Determine the [x, y] coordinate at the center of the cell enclosing the given text.  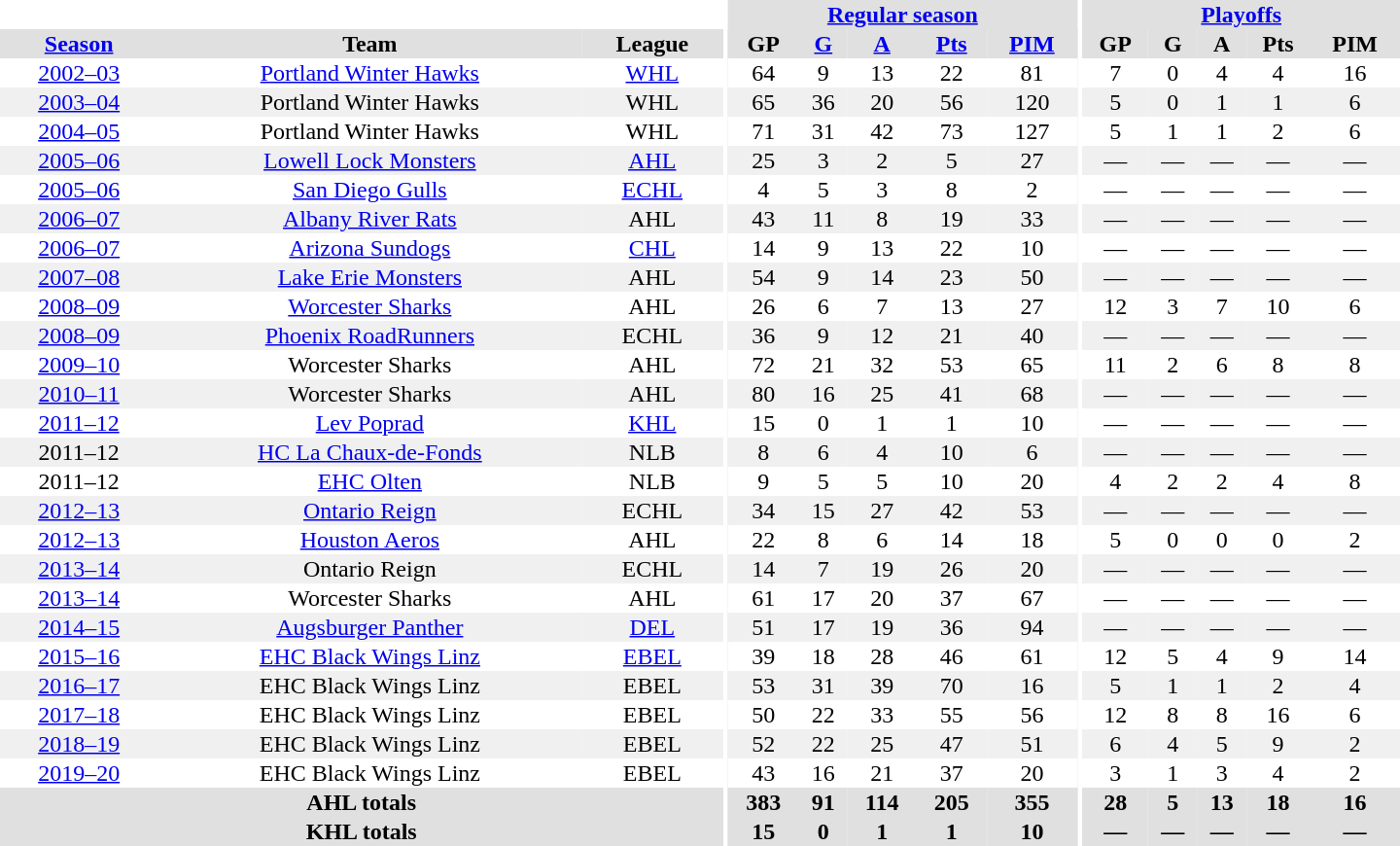
2009–10 [79, 365]
2017–18 [79, 715]
Lake Erie Monsters [369, 277]
Albany River Rats [369, 219]
San Diego Gulls [369, 190]
64 [764, 73]
383 [764, 802]
Regular season [902, 15]
91 [823, 802]
70 [951, 686]
2016–17 [79, 686]
54 [764, 277]
72 [764, 365]
HC La Chaux-de-Fonds [369, 452]
KHL totals [362, 831]
114 [882, 802]
KHL [651, 423]
Houston Aeros [369, 540]
120 [1032, 102]
2014–15 [79, 627]
41 [951, 394]
2019–20 [79, 773]
205 [951, 802]
2004–05 [79, 131]
71 [764, 131]
2010–11 [79, 394]
355 [1032, 802]
94 [1032, 627]
67 [1032, 598]
CHL [651, 248]
46 [951, 656]
2002–03 [79, 73]
2018–19 [79, 744]
2015–16 [79, 656]
52 [764, 744]
2007–08 [79, 277]
127 [1032, 131]
EHC Olten [369, 481]
68 [1032, 394]
Phoenix RoadRunners [369, 335]
81 [1032, 73]
73 [951, 131]
Augsburger Panther [369, 627]
AHL totals [362, 802]
55 [951, 715]
Lowell Lock Monsters [369, 160]
DEL [651, 627]
32 [882, 365]
Playoffs [1241, 15]
40 [1032, 335]
Arizona Sundogs [369, 248]
Team [369, 44]
Season [79, 44]
34 [764, 511]
League [651, 44]
Lev Poprad [369, 423]
80 [764, 394]
47 [951, 744]
2003–04 [79, 102]
23 [951, 277]
